Identify which cell holds the provided text, then report its [x, y] central coordinate. 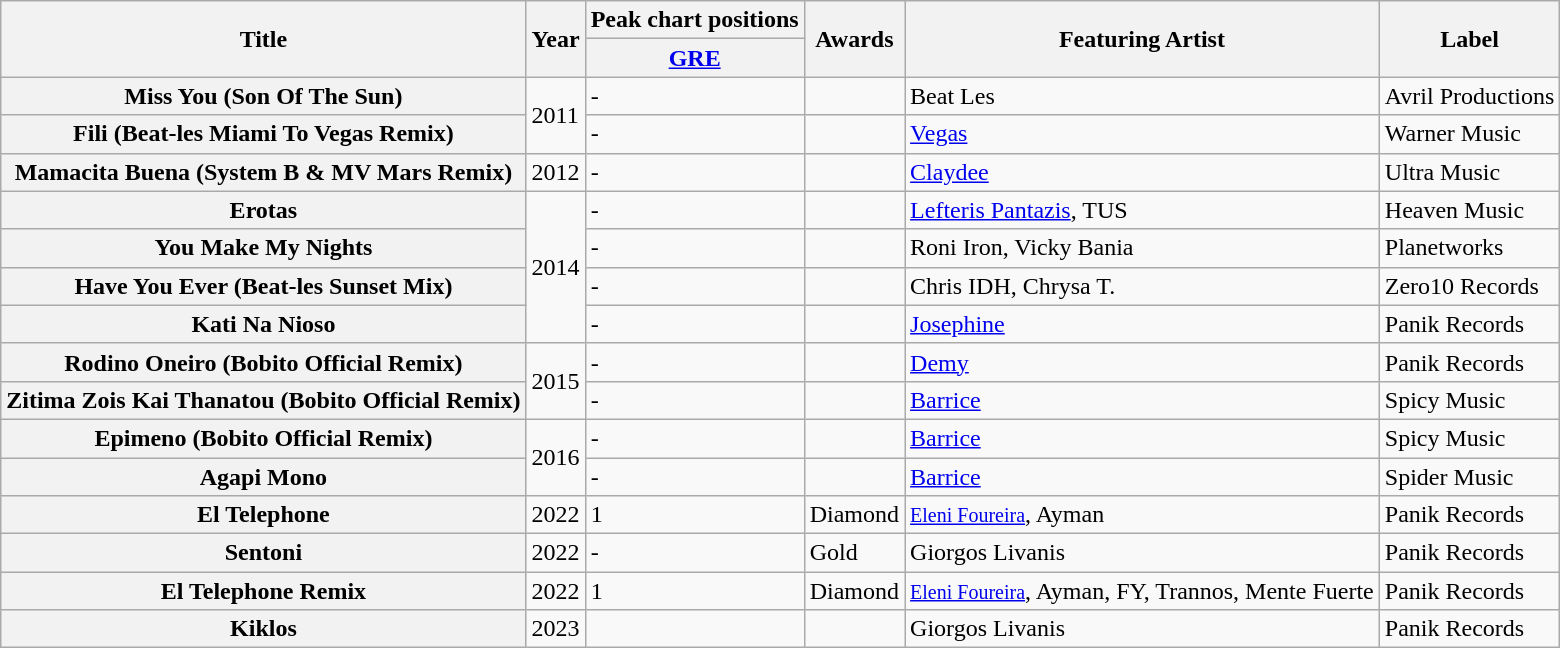
You Make My Nights [264, 248]
Beat Les [1142, 96]
Lefteris Pantazis, TUS [1142, 210]
Kati Na Nioso [264, 324]
Peak chart positions [694, 20]
2015 [556, 381]
Year [556, 39]
Claydee [1142, 172]
Have You Ever (Beat-les Sunset Mix) [264, 286]
Featuring Artist [1142, 39]
Eleni Foureira, Ayman [1142, 515]
Heaven Music [1470, 210]
Miss You (Son Of The Sun) [264, 96]
Ultra Music [1470, 172]
Roni Iron, Vicky Bania [1142, 248]
Zitima Zois Kai Thanatou (Bobito Official Remix) [264, 400]
Zero10 Records [1470, 286]
Sentoni [264, 553]
2023 [556, 629]
Epimeno (Bobito Official Remix) [264, 438]
Fili (Beat-les Miami To Vegas Remix) [264, 134]
Kiklos [264, 629]
Avril Productions [1470, 96]
2014 [556, 267]
Vegas [1142, 134]
El Telephone [264, 515]
Eleni Foureira, Ayman, FY, Trannos, Mente Fuerte [1142, 591]
2016 [556, 457]
Demy [1142, 362]
Rodino Oneiro (Bobito Official Remix) [264, 362]
Agapi Mono [264, 477]
Chris IDH, Chrysa T. [1142, 286]
2011 [556, 115]
GRE [694, 58]
El Telephone Remix [264, 591]
2012 [556, 172]
Awards [854, 39]
Title [264, 39]
Gold [854, 553]
Mamacita Buena (System B & MV Mars Remix) [264, 172]
Erotas [264, 210]
Warner Music [1470, 134]
Label [1470, 39]
Planetworks [1470, 248]
Josephine [1142, 324]
Spider Music [1470, 477]
